Search for the cell housing the specified text and yield its (x, y) center coordinate. 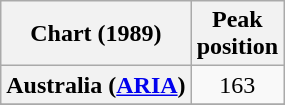
163 (237, 85)
Australia (ARIA) (96, 85)
Peakposition (237, 34)
Chart (1989) (96, 34)
